Return (X, Y) of the center of cell containing provided text 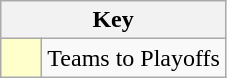
Teams to Playoffs (134, 58)
Key (114, 20)
